Locate the cell with the specified text and output its (x, y) center coordinate. 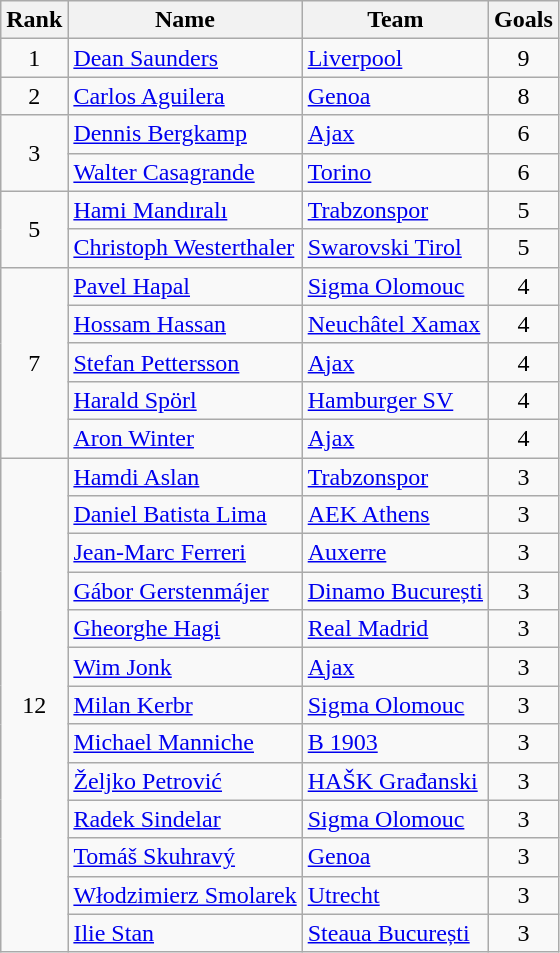
8 (524, 96)
Utrecht (395, 895)
Aron Winter (185, 438)
AEK Athens (395, 515)
Team (395, 20)
9 (524, 58)
Gheorghe Hagi (185, 629)
Pavel Hapal (185, 286)
Daniel Batista Lima (185, 515)
2 (34, 96)
Torino (395, 172)
Stefan Pettersson (185, 362)
1 (34, 58)
Christoph Westerthaler (185, 248)
Hami Mandıralı (185, 210)
Wim Jonk (185, 667)
HAŠK Građanski (395, 781)
Hamdi Aslan (185, 477)
12 (34, 706)
Walter Casagrande (185, 172)
Hamburger SV (395, 400)
Dean Saunders (185, 58)
Rank (34, 20)
Tomáš Skuhravý (185, 857)
Neuchâtel Xamax (395, 324)
B 1903 (395, 743)
Auxerre (395, 553)
Michael Manniche (185, 743)
Hossam Hassan (185, 324)
Radek Sindelar (185, 819)
Dennis Bergkamp (185, 134)
Name (185, 20)
Carlos Aguilera (185, 96)
Goals (524, 20)
Dinamo București (395, 591)
Swarovski Tirol (395, 248)
Harald Spörl (185, 400)
Gábor Gerstenmájer (185, 591)
Steaua București (395, 933)
Milan Kerbr (185, 705)
Ilie Stan (185, 933)
Liverpool (395, 58)
7 (34, 362)
Włodzimierz Smolarek (185, 895)
Željko Petrović (185, 781)
Jean-Marc Ferreri (185, 553)
Real Madrid (395, 629)
